Scan for the cell matching the given text and deliver its [X, Y] coordinate at center. 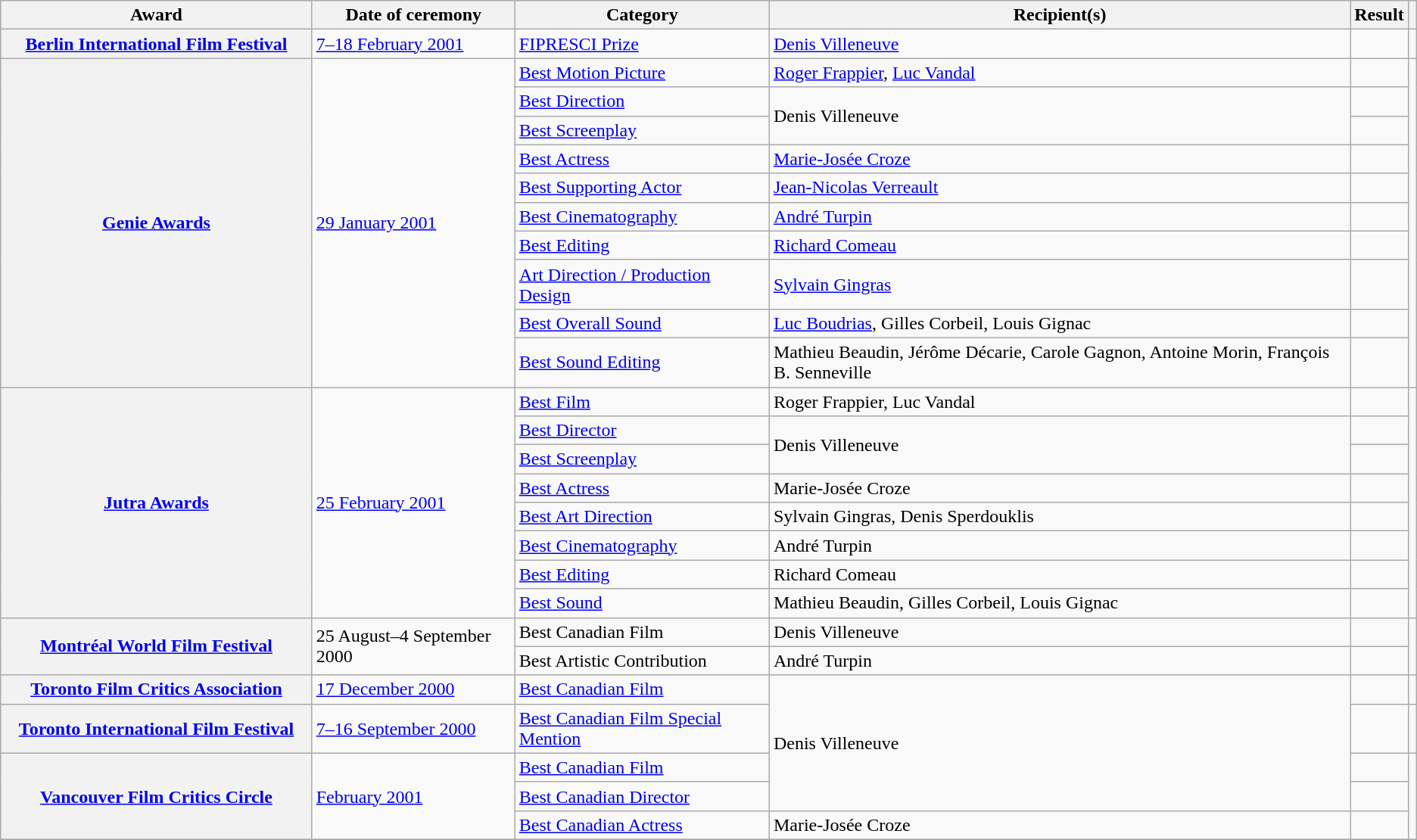
Best Canadian Director [642, 796]
Toronto Film Critics Association [156, 689]
7–18 February 2001 [413, 44]
29 January 2001 [413, 222]
Best Sound [642, 603]
Mathieu Beaudin, Jérôme Décarie, Carole Gagnon, Antoine Morin, François B. Senneville [1060, 362]
Award [156, 15]
25 August–4 September 2000 [413, 646]
Jutra Awards [156, 502]
Vancouver Film Critics Circle [156, 796]
Best Art Direction [642, 517]
Art Direction / Production Design [642, 285]
Recipient(s) [1060, 15]
Best Supporting Actor [642, 188]
February 2001 [413, 796]
Jean-Nicolas Verreault [1060, 188]
Montréal World Film Festival [156, 646]
Sylvain Gingras [1060, 285]
Best Canadian Actress [642, 825]
Berlin International Film Festival [156, 44]
Best Motion Picture [642, 73]
Mathieu Beaudin, Gilles Corbeil, Louis Gignac [1060, 603]
Date of ceremony [413, 15]
Best Overall Sound [642, 323]
Best Canadian Film Special Mention [642, 728]
Best Sound Editing [642, 362]
Result [1379, 15]
7–16 September 2000 [413, 728]
Best Direction [642, 101]
Genie Awards [156, 222]
Best Film [642, 402]
25 February 2001 [413, 502]
Toronto International Film Festival [156, 728]
17 December 2000 [413, 689]
Luc Boudrias, Gilles Corbeil, Louis Gignac [1060, 323]
Sylvain Gingras, Denis Sperdouklis [1060, 517]
FIPRESCI Prize [642, 44]
Best Director [642, 431]
Category [642, 15]
Best Artistic Contribution [642, 661]
